Locate the cell with the specified text and output its (x, y) center coordinate. 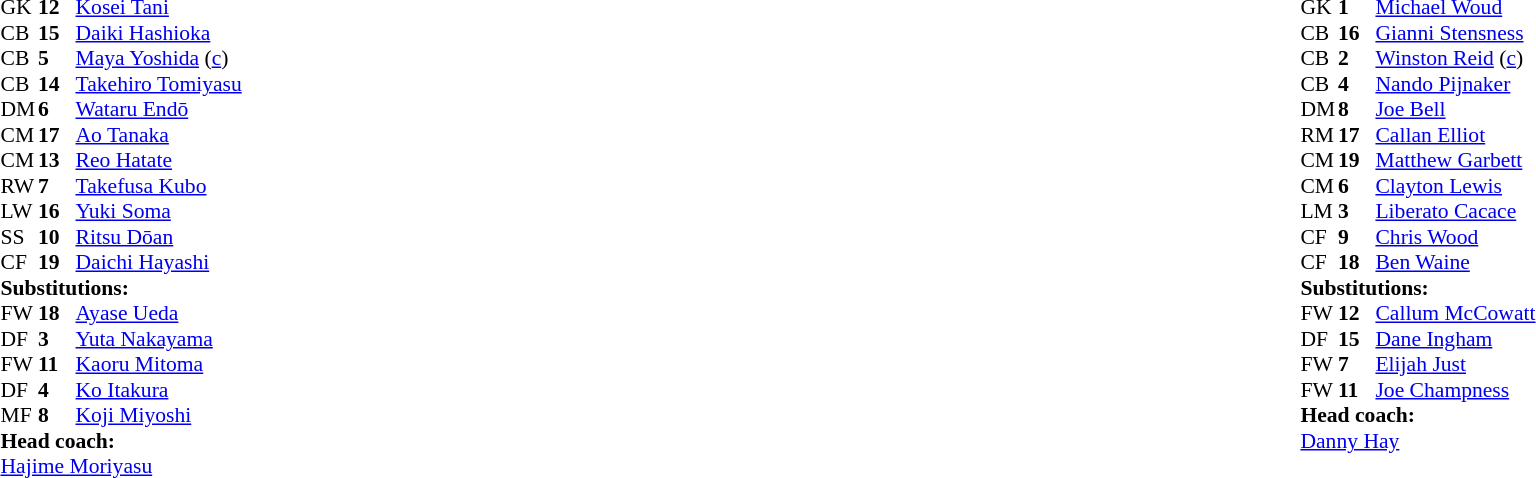
Kaoru Mitoma (159, 365)
MF (19, 415)
Takehiro Tomiyasu (159, 84)
Reo Hatate (159, 161)
Wataru Endō (159, 109)
Callan Elliot (1455, 135)
Dane Ingham (1455, 339)
Ao Tanaka (159, 135)
RM (1319, 135)
12 (1357, 313)
Liberato Cacace (1455, 211)
Joe Bell (1455, 109)
5 (57, 59)
Nando Pijnaker (1455, 84)
LM (1319, 211)
Maya Yoshida (c) (159, 59)
Ayase Ueda (159, 313)
Daiki Hashioka (159, 33)
Joe Champness (1455, 390)
RW (19, 186)
Ben Waine (1455, 263)
Gianni Stensness (1455, 33)
14 (57, 84)
Winston Reid (c) (1455, 59)
10 (57, 237)
Chris Wood (1455, 237)
Takefusa Kubo (159, 186)
Callum McCowatt (1455, 313)
Ko Itakura (159, 390)
Matthew Garbett (1455, 161)
Clayton Lewis (1455, 186)
Elijah Just (1455, 365)
Ritsu Dōan (159, 237)
2 (1357, 59)
Yuki Soma (159, 211)
Koji Miyoshi (159, 415)
SS (19, 237)
LW (19, 211)
Yuta Nakayama (159, 339)
Daichi Hayashi (159, 263)
Danny Hay (1418, 441)
13 (57, 161)
9 (1357, 237)
